For the text-containing cell, return its midpoint in (x, y) coordinate format. 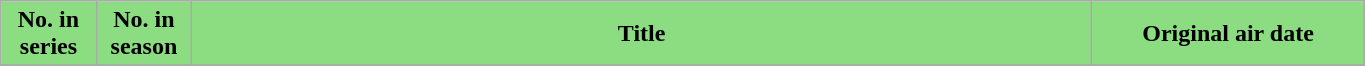
No. inseason (144, 34)
Title (642, 34)
Original air date (1228, 34)
No. inseries (48, 34)
